Return (x, y) of the center of cell containing provided text 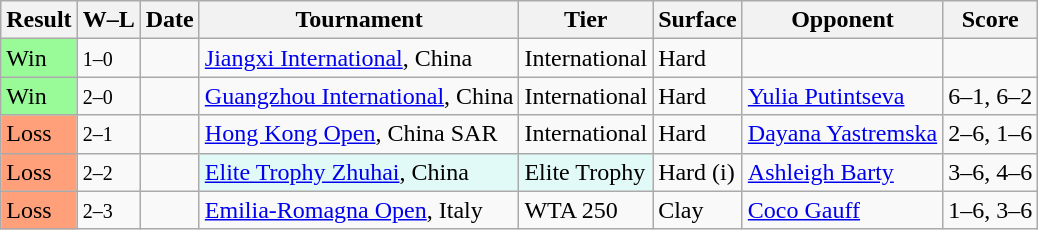
Clay (698, 210)
6–1, 6–2 (990, 96)
Hard (i) (698, 172)
Surface (698, 20)
WTA 250 (586, 210)
Elite Trophy Zhuhai, China (359, 172)
2–3 (108, 210)
Tier (586, 20)
Elite Trophy (586, 172)
2–2 (108, 172)
Date (170, 20)
3–6, 4–6 (990, 172)
Yulia Putintseva (842, 96)
2–1 (108, 134)
1–0 (108, 58)
Jiangxi International, China (359, 58)
Opponent (842, 20)
1–6, 3–6 (990, 210)
2–0 (108, 96)
Dayana Yastremska (842, 134)
Guangzhou International, China (359, 96)
Ashleigh Barty (842, 172)
W–L (108, 20)
Hong Kong Open, China SAR (359, 134)
Tournament (359, 20)
Score (990, 20)
Coco Gauff (842, 210)
Emilia-Romagna Open, Italy (359, 210)
2–6, 1–6 (990, 134)
Result (39, 20)
